Find where the given text appears and provide that cell's center as (x, y) coordinate. 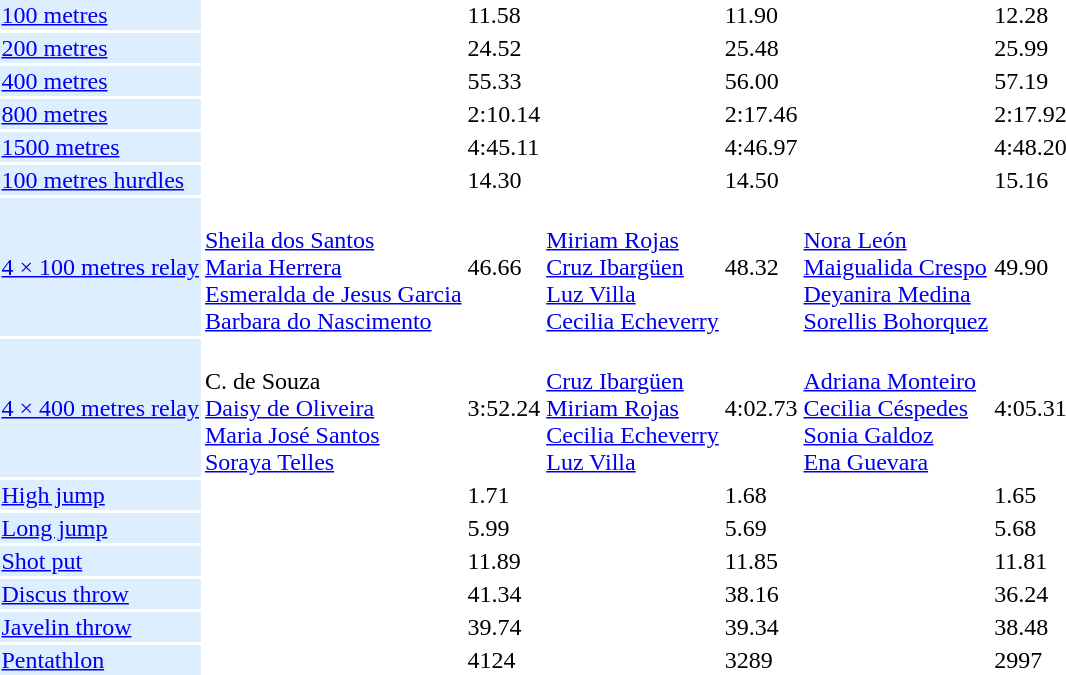
Shot put (100, 561)
4 × 100 metres relay (100, 267)
14.30 (504, 180)
1.68 (761, 495)
2:10.14 (504, 114)
4 × 400 metres relay (100, 408)
25.48 (761, 48)
5.69 (761, 528)
100 metres (100, 15)
High jump (100, 495)
2:17.46 (761, 114)
11.90 (761, 15)
24.52 (504, 48)
4:45.11 (504, 147)
Nora LeónMaigualida CrespoDeyanira MedinaSorellis Bohorquez (896, 267)
3289 (761, 660)
14.50 (761, 180)
39.74 (504, 627)
Cruz IbargüenMiriam RojasCecilia EcheverryLuz Villa (633, 408)
Javelin throw (100, 627)
1.71 (504, 495)
400 metres (100, 81)
11.85 (761, 561)
100 metres hurdles (100, 180)
Sheila dos SantosMaria HerreraEsmeralda de Jesus GarciaBarbara do Nascimento (333, 267)
38.16 (761, 594)
Pentathlon (100, 660)
1500 metres (100, 147)
C. de SouzaDaisy de OliveiraMaria José SantosSoraya Telles (333, 408)
4:02.73 (761, 408)
5.99 (504, 528)
11.58 (504, 15)
55.33 (504, 81)
48.32 (761, 267)
800 metres (100, 114)
3:52.24 (504, 408)
4:46.97 (761, 147)
Adriana MonteiroCecilia CéspedesSonia GaldozEna Guevara (896, 408)
200 metres (100, 48)
Discus throw (100, 594)
46.66 (504, 267)
56.00 (761, 81)
Long jump (100, 528)
Miriam RojasCruz IbargüenLuz VillaCecilia Echeverry (633, 267)
4124 (504, 660)
41.34 (504, 594)
39.34 (761, 627)
11.89 (504, 561)
